Output the [x, y] coordinate of the center of the cell containing the given text.  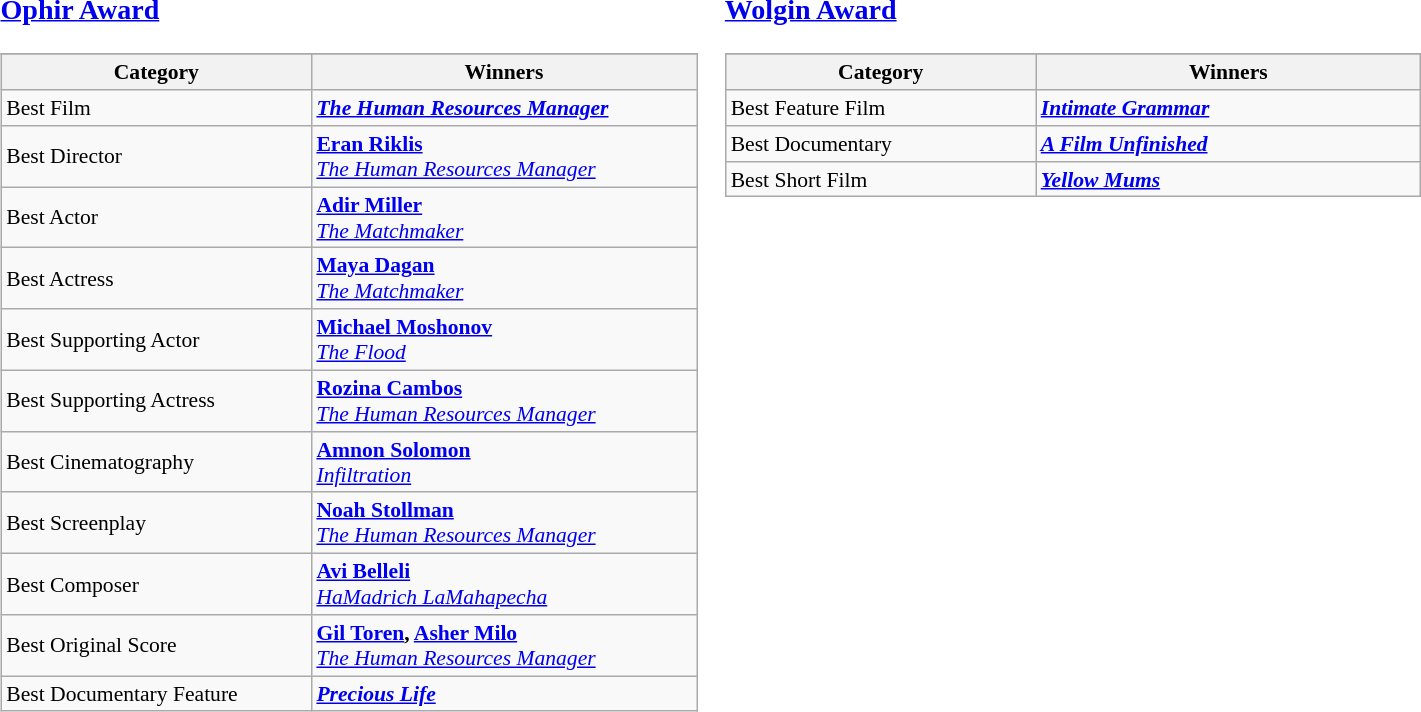
Eran RiklisThe Human Resources Manager [504, 156]
Best Documentary Feature [156, 694]
Amnon SolomonInfiltration [504, 462]
Best Composer [156, 584]
Yellow Mums [1228, 179]
The Human Resources Manager [504, 108]
Best Original Score [156, 646]
Intimate Grammar [1228, 108]
Noah StollmanThe Human Resources Manager [504, 522]
Best Screenplay [156, 522]
Best Cinematography [156, 462]
A Film Unfinished [1228, 144]
Best Actress [156, 278]
Best Supporting Actor [156, 340]
Best Short Film [881, 179]
Best Supporting Actress [156, 400]
Best Actor [156, 218]
Maya DaganThe Matchmaker [504, 278]
Adir MillerThe Matchmaker [504, 218]
Michael MoshonovThe Flood [504, 340]
Best Feature Film [881, 108]
Rozina CambosThe Human Resources Manager [504, 400]
Gil Toren, Asher MiloThe Human Resources Manager [504, 646]
Best Film [156, 108]
Best Documentary [881, 144]
Avi BelleliHaMadrich LaMahapecha [504, 584]
Precious Life [504, 694]
Best Director [156, 156]
